Pinpoint the cell where the given text exists, returning its [X, Y] midpoint coordinate. 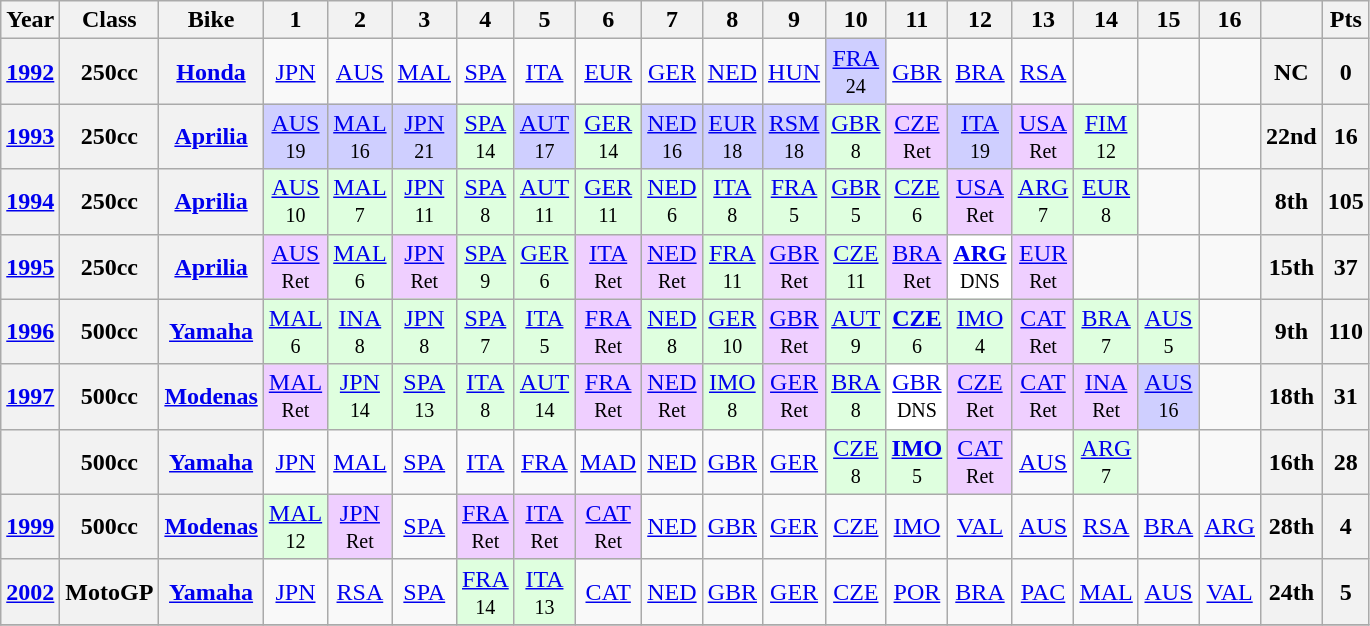
BRA7 [1106, 332]
HUN [794, 72]
Class [110, 20]
AUSRet [295, 266]
14 [1106, 20]
EUR18 [732, 136]
BRARet [917, 266]
GER10 [732, 332]
28th [1291, 526]
9th [1291, 332]
0 [1346, 72]
AUS19 [295, 136]
GER14 [608, 136]
EURRet [1043, 266]
AUT9 [856, 332]
1993 [30, 136]
AUT14 [544, 396]
AUT17 [544, 136]
15th [1291, 266]
31 [1346, 396]
IMO4 [980, 332]
SPA8 [485, 202]
24th [1291, 592]
EUR8 [1106, 202]
AUS5 [1168, 332]
FRA [544, 462]
8th [1291, 202]
MAL16 [360, 136]
RSM18 [794, 136]
SPA9 [485, 266]
FRA14 [485, 592]
FRA24 [856, 72]
7 [672, 20]
JPN11 [424, 202]
IMO8 [732, 396]
AUS10 [295, 202]
GBR5 [856, 202]
POR [917, 592]
6 [608, 20]
37 [1346, 266]
MAL12 [295, 526]
SPA7 [485, 332]
ARGDNS [980, 266]
8 [732, 20]
Bike [211, 20]
MALRet [295, 396]
CZE8 [856, 462]
JPN21 [424, 136]
CAT [608, 592]
GERRet [794, 396]
BRA8 [856, 396]
MotoGP [110, 592]
AUS16 [1168, 396]
16th [1291, 462]
10 [856, 20]
Pts [1346, 20]
9 [794, 20]
ARG [1230, 526]
18th [1291, 396]
22nd [1291, 136]
MAL7 [360, 202]
15 [1168, 20]
EUR [608, 72]
NED6 [672, 202]
GER11 [608, 202]
INA8 [360, 332]
12 [980, 20]
ITA19 [980, 136]
JPN8 [424, 332]
28 [1346, 462]
NED8 [672, 332]
13 [1043, 20]
ITA5 [544, 332]
105 [1346, 202]
NED16 [672, 136]
2002 [30, 592]
PAC [1043, 592]
1 [295, 20]
GBRDNS [917, 396]
INARet [1106, 396]
2 [360, 20]
AUT11 [544, 202]
SPA14 [485, 136]
MAD [608, 462]
11 [917, 20]
FRA11 [732, 266]
Honda [211, 72]
IMO [917, 526]
ITA13 [544, 592]
1992 [30, 72]
JPN14 [360, 396]
1994 [30, 202]
IMO5 [917, 462]
3 [424, 20]
Year [30, 20]
1999 [30, 526]
NC [1291, 72]
GBR8 [856, 136]
110 [1346, 332]
SPA13 [424, 396]
CZE11 [856, 266]
1996 [30, 332]
GER6 [544, 266]
1995 [30, 266]
FRA5 [794, 202]
1997 [30, 396]
FIM12 [1106, 136]
